Identify which cell holds the provided text, then report its (x, y) central coordinate. 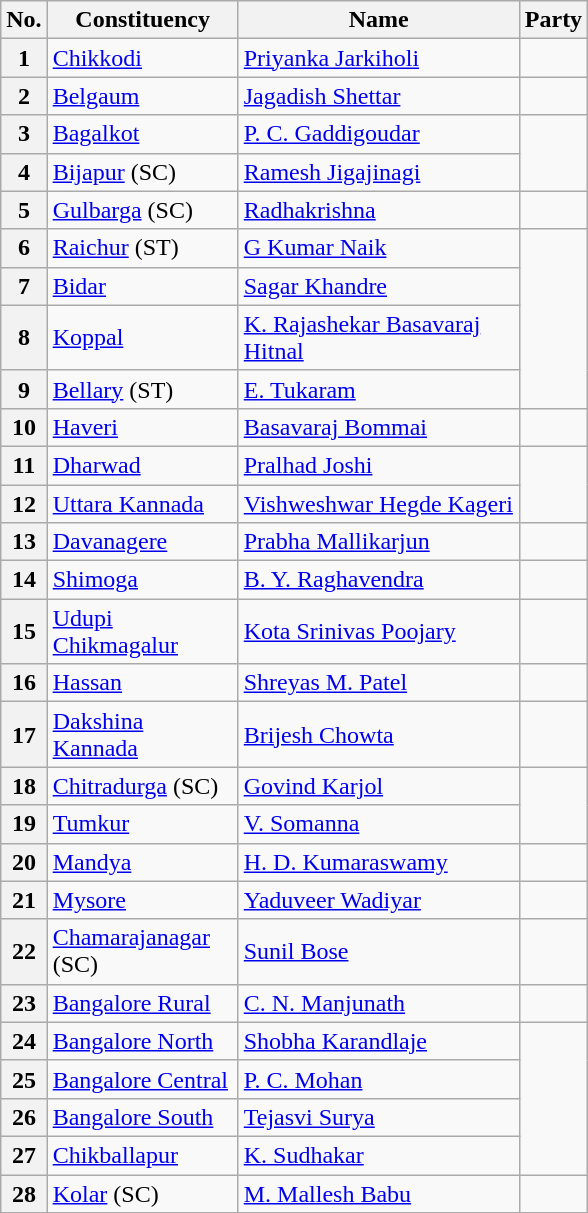
Bangalore Rural (142, 1003)
15 (24, 632)
Brijesh Chowta (378, 734)
Chikballapur (142, 1155)
Party (553, 20)
Bagalkot (142, 134)
C. N. Manjunath (378, 1003)
26 (24, 1117)
13 (24, 542)
Uttara Kannada (142, 503)
22 (24, 952)
Dharwad (142, 465)
Bijapur (SC) (142, 172)
Chikkodi (142, 58)
28 (24, 1193)
Tejasvi Surya (378, 1117)
Priyanka Jarkiholi (378, 58)
3 (24, 134)
Bangalore Central (142, 1079)
Bangalore South (142, 1117)
24 (24, 1041)
Yaduveer Wadiyar (378, 900)
Pralhad Joshi (378, 465)
19 (24, 824)
V. Somanna (378, 824)
Shobha Karandlaje (378, 1041)
27 (24, 1155)
Vishweshwar Hegde Kageri (378, 503)
P. C. Mohan (378, 1079)
7 (24, 286)
Shimoga (142, 580)
8 (24, 338)
Mysore (142, 900)
14 (24, 580)
5 (24, 210)
K. Rajashekar Basavaraj Hitnal (378, 338)
Shreyas M. Patel (378, 683)
1 (24, 58)
9 (24, 389)
2 (24, 96)
Mandya (142, 862)
Prabha Mallikarjun (378, 542)
Raichur (ST) (142, 248)
Tumkur (142, 824)
16 (24, 683)
E. Tukaram (378, 389)
No. (24, 20)
Name (378, 20)
4 (24, 172)
25 (24, 1079)
Basavaraj Bommai (378, 427)
Davanagere (142, 542)
Chitradurga (SC) (142, 786)
23 (24, 1003)
Koppal (142, 338)
Dakshina Kannada (142, 734)
Bidar (142, 286)
Udupi Chikmagalur (142, 632)
B. Y. Raghavendra (378, 580)
20 (24, 862)
10 (24, 427)
H. D. Kumaraswamy (378, 862)
Sunil Bose (378, 952)
11 (24, 465)
Kolar (SC) (142, 1193)
K. Sudhakar (378, 1155)
Constituency (142, 20)
17 (24, 734)
Chamarajanagar (SC) (142, 952)
G Kumar Naik (378, 248)
Jagadish Shettar (378, 96)
Sagar Khandre (378, 286)
Hassan (142, 683)
12 (24, 503)
Haveri (142, 427)
21 (24, 900)
Bellary (ST) (142, 389)
Radhakrishna (378, 210)
M. Mallesh Babu (378, 1193)
Ramesh Jigajinagi (378, 172)
Gulbarga (SC) (142, 210)
18 (24, 786)
Belgaum (142, 96)
Bangalore North (142, 1041)
Kota Srinivas Poojary (378, 632)
Govind Karjol (378, 786)
6 (24, 248)
P. C. Gaddigoudar (378, 134)
